Detect which cell encompasses the target text, then output its [x, y] center coordinate. 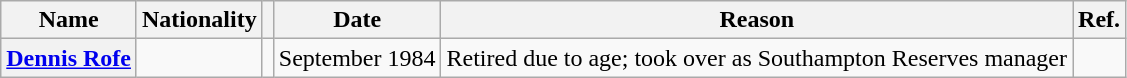
Date [357, 20]
Dennis Rofe [69, 58]
September 1984 [357, 58]
Ref. [1100, 20]
Retired due to age; took over as Southampton Reserves manager [757, 58]
Reason [757, 20]
Name [69, 20]
Nationality [199, 20]
